Detect which cell encompasses the target text, then output its (X, Y) center coordinate. 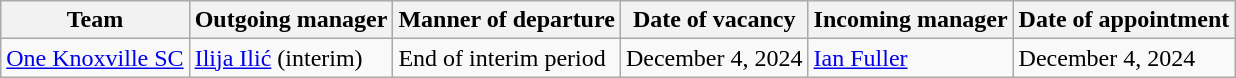
Incoming manager (910, 20)
Ilija Ilić (interim) (291, 58)
Ian Fuller (910, 58)
End of interim period (506, 58)
Date of vacancy (714, 20)
Manner of departure (506, 20)
Outgoing manager (291, 20)
Date of appointment (1124, 20)
Team (95, 20)
One Knoxville SC (95, 58)
